Scan for the cell matching the given text and deliver its [X, Y] coordinate at center. 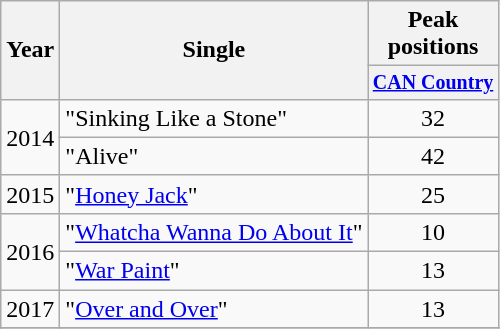
2014 [30, 137]
"Sinking Like a Stone" [214, 118]
"Over and Over" [214, 309]
Single [214, 50]
"Alive" [214, 156]
25 [433, 194]
"Whatcha Wanna Do About It" [214, 232]
32 [433, 118]
10 [433, 232]
2016 [30, 251]
"Honey Jack" [214, 194]
2015 [30, 194]
CAN Country [433, 82]
2017 [30, 309]
42 [433, 156]
Year [30, 50]
Peakpositions [433, 34]
"War Paint" [214, 271]
